Pinpoint the cell where the given text exists, returning its [X, Y] midpoint coordinate. 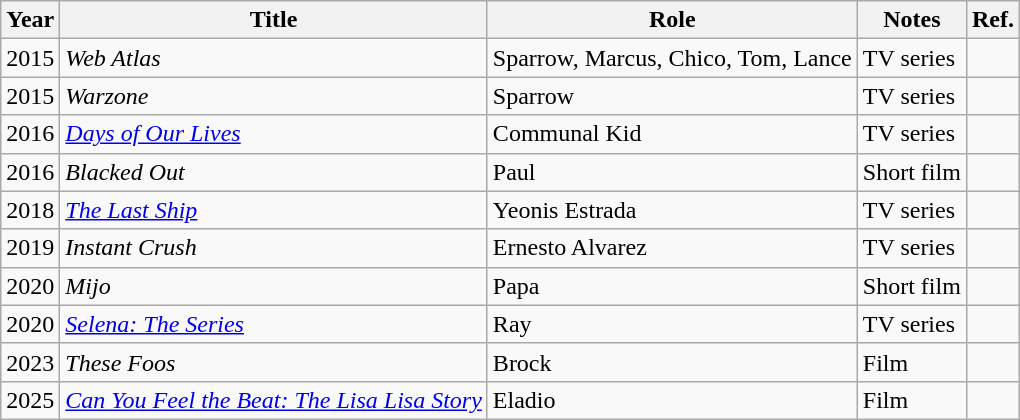
Eladio [672, 400]
Blacked Out [274, 172]
2025 [30, 400]
Title [274, 20]
Paul [672, 172]
Selena: The Series [274, 324]
2023 [30, 362]
Role [672, 20]
2018 [30, 210]
These Foos [274, 362]
Ray [672, 324]
Instant Crush [274, 248]
Brock [672, 362]
Mijo [274, 286]
Warzone [274, 96]
Days of Our Lives [274, 134]
The Last Ship [274, 210]
Sparrow, Marcus, Chico, Tom, Lance [672, 58]
Sparrow [672, 96]
Year [30, 20]
Can You Feel the Beat: The Lisa Lisa Story [274, 400]
Ernesto Alvarez [672, 248]
Notes [912, 20]
Communal Kid [672, 134]
Papa [672, 286]
Yeonis Estrada [672, 210]
Ref. [992, 20]
2019 [30, 248]
Web Atlas [274, 58]
